For the text-containing cell, return its midpoint in [x, y] coordinate format. 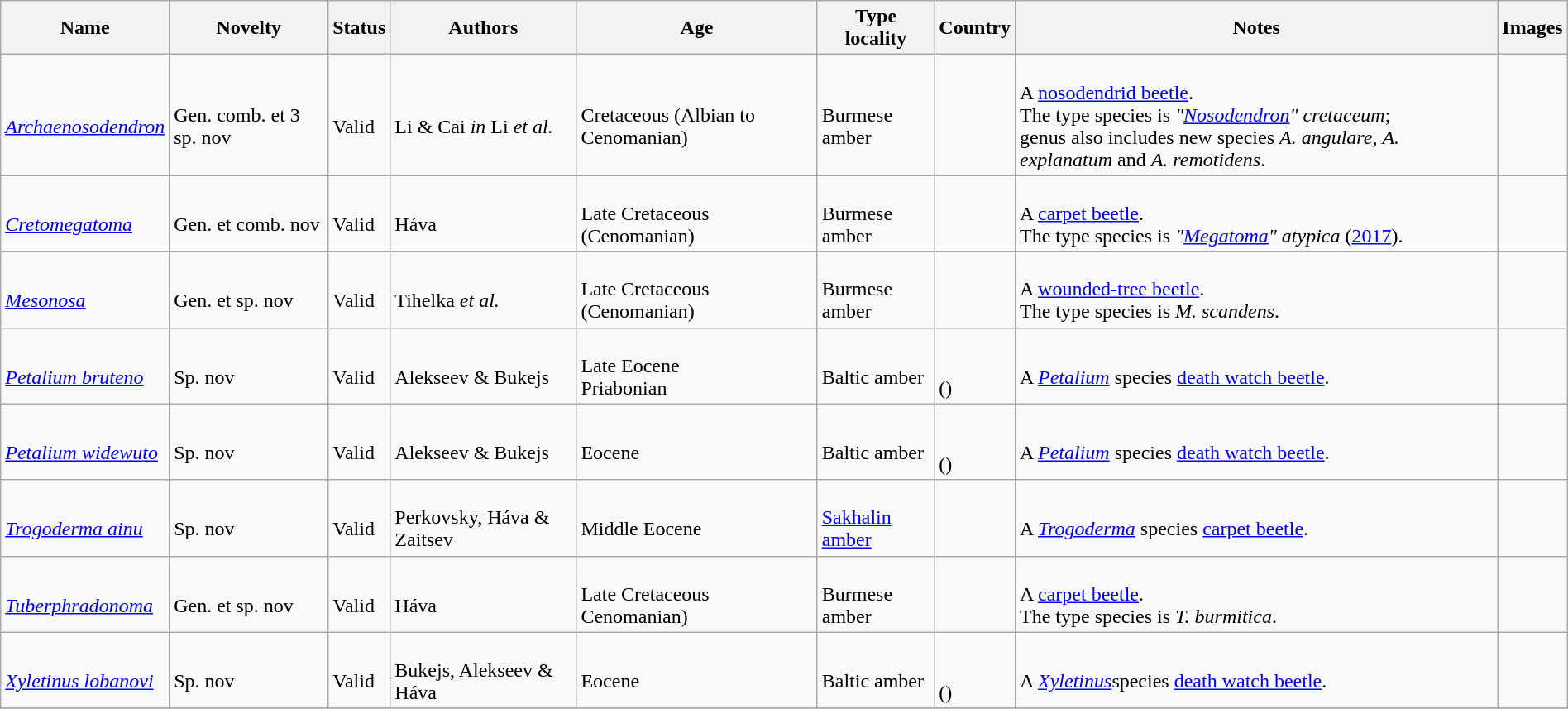
Late EocenePriabonian [696, 366]
Late Cretaceous(Cenomanian) [696, 213]
Images [1532, 28]
Novelty [249, 28]
A Xyletinusspecies death watch beetle. [1257, 670]
Mesonosa [85, 290]
Cretomegatoma [85, 213]
Perkovsky, Háva & Zaitsev [483, 518]
A carpet beetle. The type species is T. burmitica. [1257, 594]
A nosodendrid beetle.The type species is "Nosodendron" cretaceum; genus also includes new species A. angulare, A. explanatum and A. remotidens. [1257, 115]
Status [359, 28]
Late Cretaceous (Cenomanian) [696, 290]
Notes [1257, 28]
A wounded-tree beetle. The type species is M. scandens. [1257, 290]
Country [975, 28]
Tuberphradonoma [85, 594]
Gen. comb. et 3 sp. nov [249, 115]
Middle Eocene [696, 518]
Sakhalin amber [876, 518]
Type locality [876, 28]
Name [85, 28]
Age [696, 28]
A Trogoderma species carpet beetle. [1257, 518]
Gen. et comb. nov [249, 213]
Trogoderma ainu [85, 518]
Authors [483, 28]
Bukejs, Alekseev & Háva [483, 670]
Cretaceous (Albian to Cenomanian) [696, 115]
Li & Cai in Li et al. [483, 115]
Archaenosodendron [85, 115]
Tihelka et al. [483, 290]
Late CretaceousCenomanian) [696, 594]
Petalium widewuto [85, 442]
A carpet beetle. The type species is "Megatoma" atypica (2017). [1257, 213]
Xyletinus lobanovi [85, 670]
Petalium bruteno [85, 366]
